Detect which cell encompasses the target text, then output its [X, Y] center coordinate. 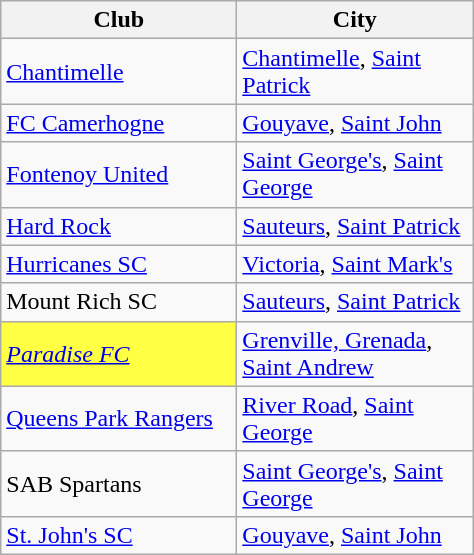
FC Camerhogne [119, 123]
City [355, 20]
Hard Rock [119, 226]
Queens Park Rangers [119, 418]
River Road, Saint George [355, 418]
Club [119, 20]
St. John's SC [119, 535]
Paradise FC [119, 354]
Grenville, Grenada, Saint Andrew [355, 354]
SAB Spartans [119, 484]
Fontenoy United [119, 174]
Hurricanes SC [119, 264]
Chantimelle [119, 72]
Victoria, Saint Mark's [355, 264]
Mount Rich SC [119, 302]
Chantimelle, Saint Patrick [355, 72]
